Scan for the cell matching the given text and deliver its [x, y] coordinate at center. 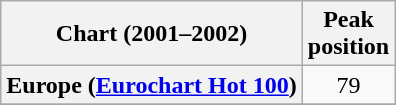
Europe (Eurochart Hot 100) [152, 85]
Peakposition [348, 34]
79 [348, 85]
Chart (2001–2002) [152, 34]
